Find where the given text appears and provide that cell's center as (X, Y) coordinate. 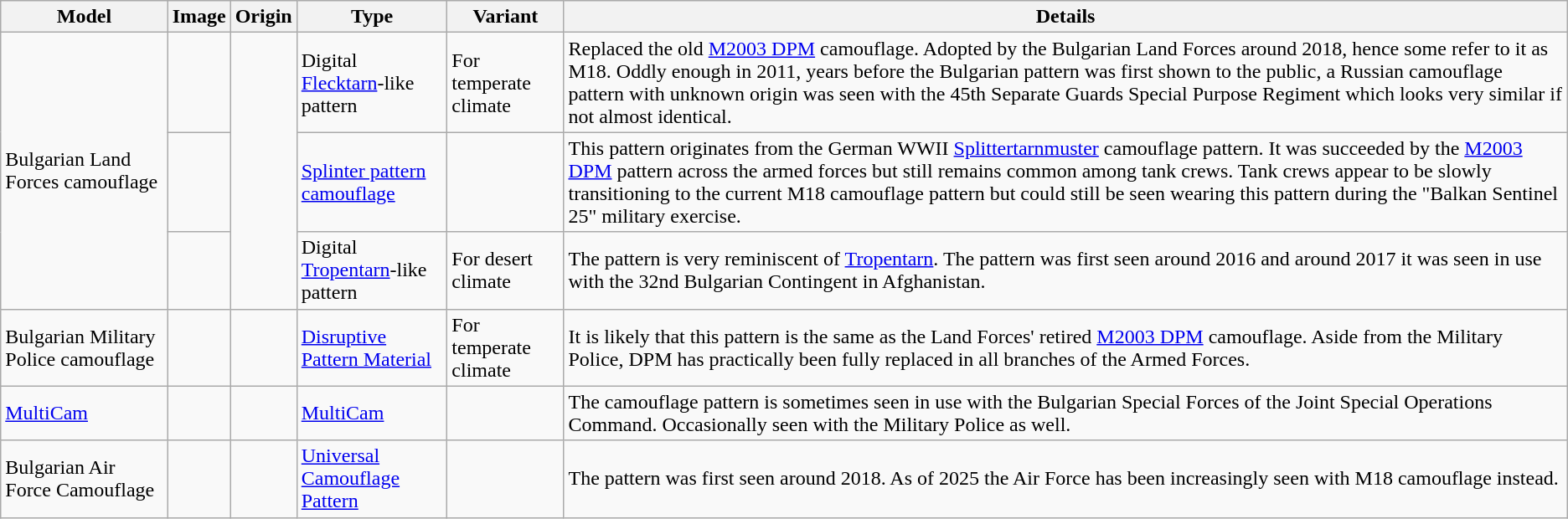
Type (372, 17)
Model (84, 17)
Bulgarian Land Forces camouflage (84, 171)
Disruptive Pattern Material (372, 347)
Variant (506, 17)
Universal Camouflage Pattern (372, 479)
Digital Tropentarn-like pattern (372, 270)
Digital Flecktarn-like pattern (372, 82)
Origin (263, 17)
Bulgarian Military Police camouflage (84, 347)
Image (199, 17)
For desert climate (506, 270)
Details (1065, 17)
The pattern was first seen around 2018. As of 2025 the Air Force has been increasingly seen with M18 camouflage instead. (1065, 479)
Bulgarian Air Force Camouflage (84, 479)
Splinter pattern camouflage (372, 182)
